Search for the cell housing the specified text and yield its (X, Y) center coordinate. 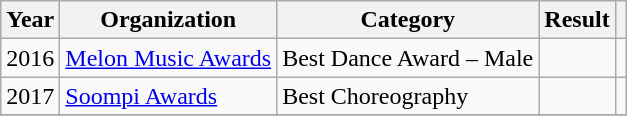
Result (577, 20)
Best Choreography (408, 96)
Year (30, 20)
Soompi Awards (168, 96)
Best Dance Award – Male (408, 58)
2016 (30, 58)
Melon Music Awards (168, 58)
Organization (168, 20)
2017 (30, 96)
Category (408, 20)
